Detect which cell encompasses the target text, then output its [X, Y] center coordinate. 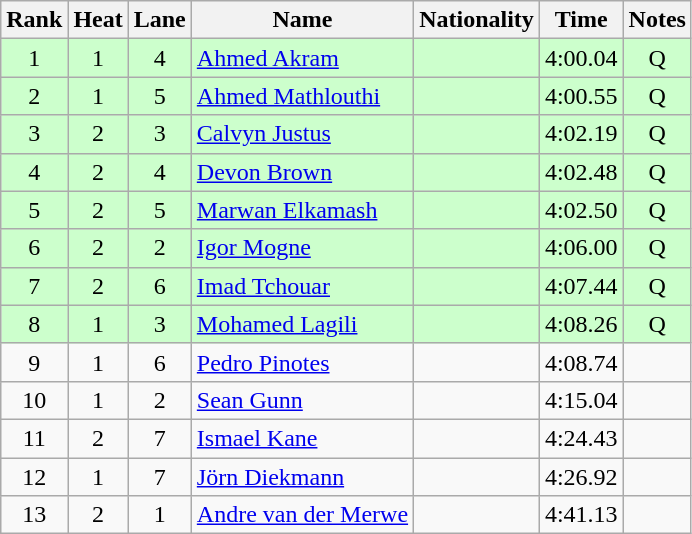
8 [34, 324]
Jörn Diekmann [302, 477]
4:24.43 [581, 438]
4:00.55 [581, 96]
Rank [34, 20]
10 [34, 400]
12 [34, 477]
11 [34, 438]
Name [302, 20]
9 [34, 362]
4:15.04 [581, 400]
Andre van der Merwe [302, 515]
Notes [657, 20]
Calvyn Justus [302, 134]
Ahmed Akram [302, 58]
Devon Brown [302, 172]
Lane [160, 20]
Ismael Kane [302, 438]
4:08.74 [581, 362]
4:06.00 [581, 248]
4:00.04 [581, 58]
Marwan Elkamash [302, 210]
4:02.48 [581, 172]
Time [581, 20]
Imad Tchouar [302, 286]
Heat [98, 20]
Ahmed Mathlouthi [302, 96]
Pedro Pinotes [302, 362]
4:26.92 [581, 477]
4:07.44 [581, 286]
Mohamed Lagili [302, 324]
4:41.13 [581, 515]
4:02.50 [581, 210]
13 [34, 515]
Igor Mogne [302, 248]
Sean Gunn [302, 400]
4:08.26 [581, 324]
4:02.19 [581, 134]
Nationality [477, 20]
